Scan for the cell matching the given text and deliver its [x, y] coordinate at center. 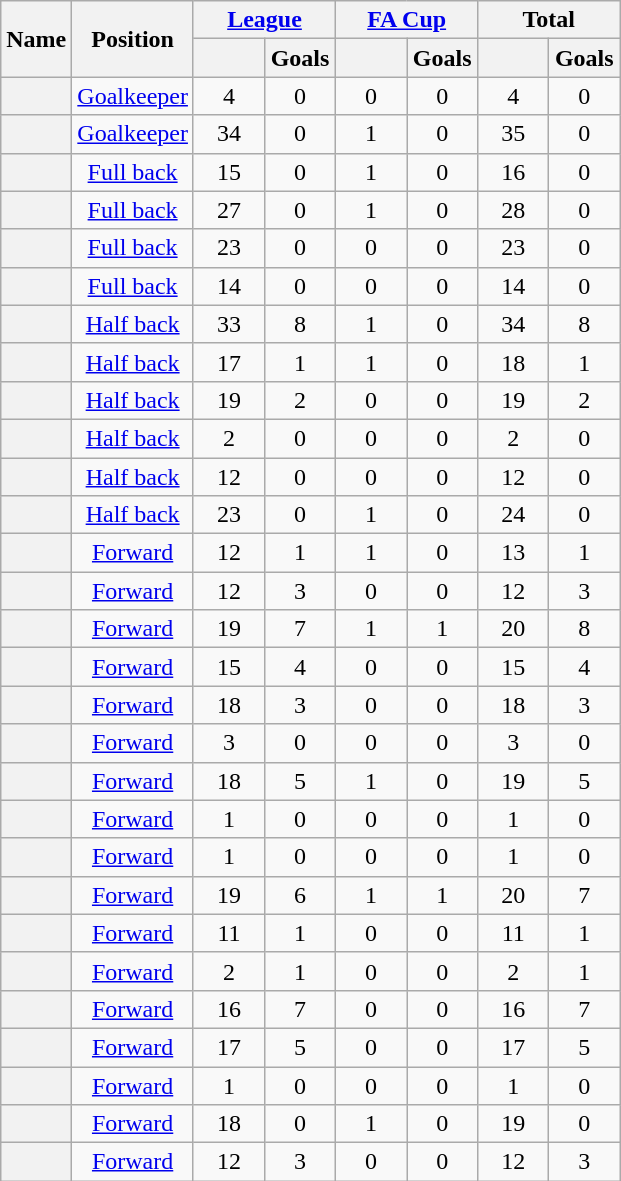
6 [300, 895]
24 [514, 515]
FA Cup [407, 20]
35 [514, 134]
League [264, 20]
Total [549, 20]
Position [133, 39]
13 [514, 553]
Name [36, 39]
27 [228, 210]
33 [228, 324]
28 [514, 210]
